For the text-containing cell, return its midpoint in (X, Y) coordinate format. 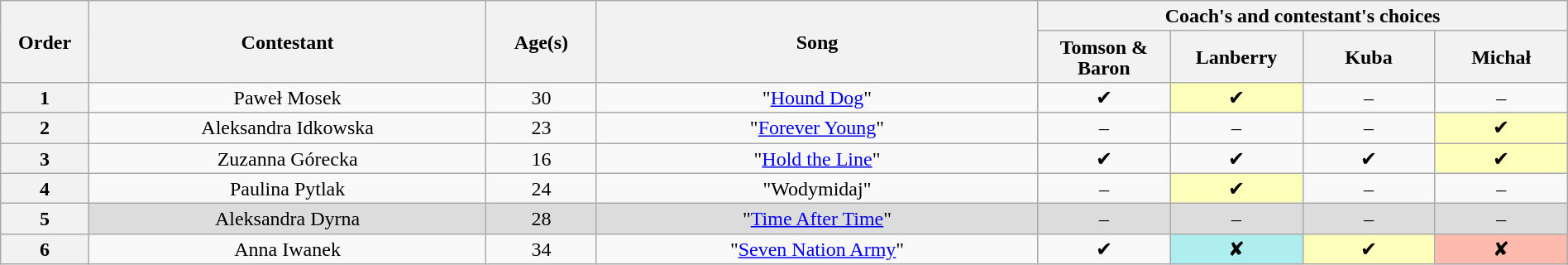
16 (541, 157)
Michał (1501, 56)
Zuzanna Górecka (287, 157)
4 (45, 189)
"Time After Time" (817, 219)
"Hound Dog" (817, 98)
Song (817, 41)
Kuba (1369, 56)
Anna Iwanek (287, 248)
5 (45, 219)
"Wodymidaj" (817, 189)
Age(s) (541, 41)
Paweł Mosek (287, 98)
Contestant (287, 41)
Tomson & Baron (1104, 56)
"Forever Young" (817, 128)
"Seven Nation Army" (817, 248)
2 (45, 128)
24 (541, 189)
34 (541, 248)
"Hold the Line" (817, 157)
Coach's and contestant's choices (1303, 17)
30 (541, 98)
Order (45, 41)
6 (45, 248)
Lanberry (1236, 56)
Aleksandra Dyrna (287, 219)
23 (541, 128)
1 (45, 98)
3 (45, 157)
Aleksandra Idkowska (287, 128)
28 (541, 219)
Paulina Pytlak (287, 189)
